Provide the (X, Y) coordinate of the cell's center where the given text is located.  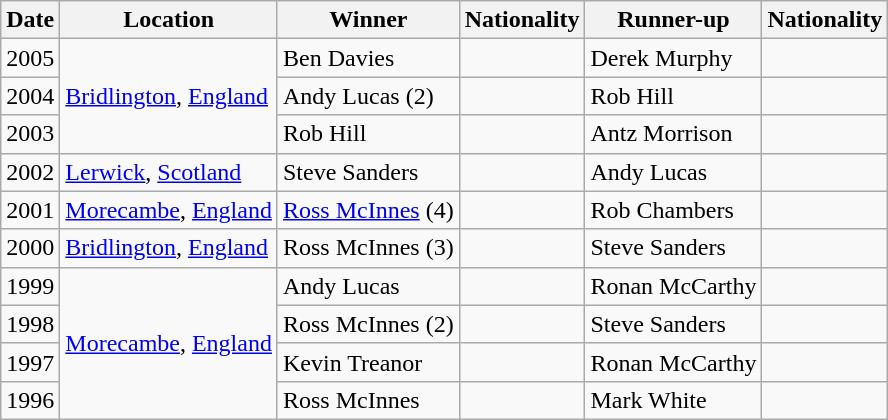
Antz Morrison (674, 134)
Andy Lucas (2) (368, 96)
Ross McInnes (368, 400)
Ross McInnes (3) (368, 248)
Mark White (674, 400)
Runner-up (674, 20)
2003 (30, 134)
1996 (30, 400)
Ross McInnes (4) (368, 210)
1999 (30, 286)
Kevin Treanor (368, 362)
1997 (30, 362)
Lerwick, Scotland (169, 172)
Rob Chambers (674, 210)
Winner (368, 20)
2000 (30, 248)
Derek Murphy (674, 58)
Ben Davies (368, 58)
2005 (30, 58)
2002 (30, 172)
Ross McInnes (2) (368, 324)
Date (30, 20)
2004 (30, 96)
1998 (30, 324)
Location (169, 20)
2001 (30, 210)
